For the text-containing cell, return its midpoint in (x, y) coordinate format. 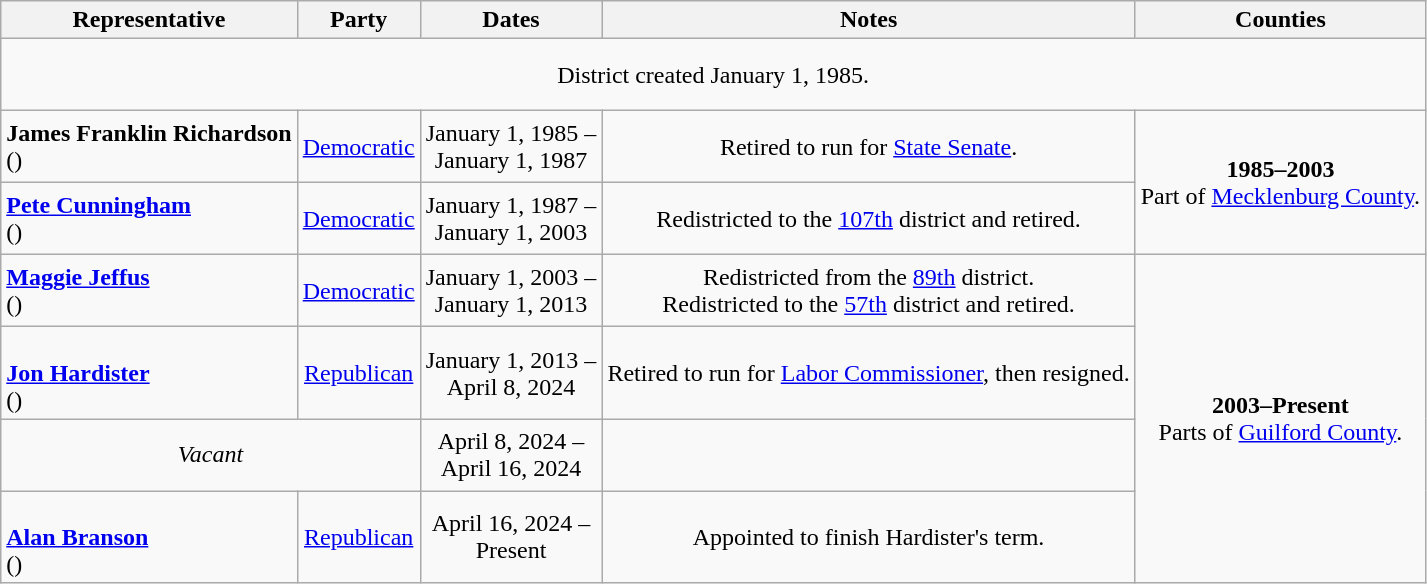
January 1, 2013 – April 8, 2024 (511, 373)
Maggie Jeffus() (149, 291)
Notes (868, 20)
Redistricted from the 89th district. Redistricted to the 57th district and retired. (868, 291)
Redistricted to the 107th district and retired. (868, 219)
Jon Hardister() (149, 373)
Pete Cunningham() (149, 219)
Party (358, 20)
April 16, 2024 – Present (511, 537)
James Franklin Richardson() (149, 147)
District created January 1, 1985. (714, 75)
January 1, 1987 – January 1, 2003 (511, 219)
January 1, 2003 – January 1, 2013 (511, 291)
1985–2003 Part of Mecklenburg County. (1280, 183)
Retired to run for State Senate. (868, 147)
Appointed to finish Hardister's term. (868, 537)
Vacant (210, 455)
Alan Branson() (149, 537)
Counties (1280, 20)
Retired to run for Labor Commissioner, then resigned. (868, 373)
January 1, 1985 – January 1, 1987 (511, 147)
April 8, 2024 – April 16, 2024 (511, 455)
Dates (511, 20)
2003–Present Parts of Guilford County. (1280, 419)
Representative (149, 20)
